Capture the cell that displays the provided text and extract its [x, y] central coordinate. 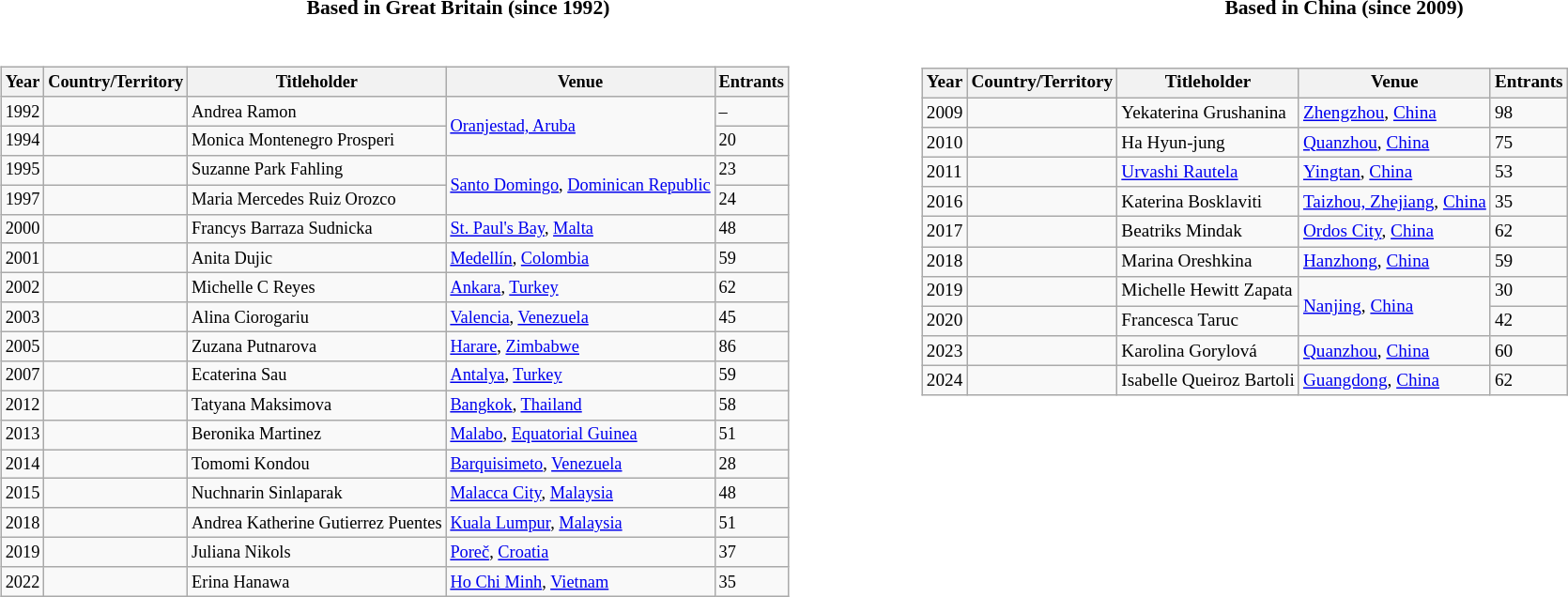
86 [751, 345]
2013 [23, 434]
Yingtan, China [1394, 173]
75 [1529, 143]
Beronika Martinez [317, 434]
60 [1529, 351]
Francesca Taruc [1208, 321]
Isabelle Queiroz Bartoli [1208, 380]
2005 [23, 345]
– [751, 111]
2010 [945, 143]
Harare, Zimbabwe [580, 345]
53 [1529, 173]
2015 [23, 494]
1992 [23, 111]
Barquisimeto, Venezuela [580, 464]
58 [751, 406]
23 [751, 171]
42 [1529, 321]
Maria Mercedes Ruiz Orozco [317, 199]
2000 [23, 229]
98 [1529, 113]
2007 [23, 375]
1997 [23, 199]
28 [751, 464]
37 [751, 552]
Ordos City, China [1394, 232]
Malacca City, Malaysia [580, 494]
Andrea Ramon [317, 111]
2020 [945, 321]
2017 [945, 232]
20 [751, 141]
Medellín, Colombia [580, 257]
2016 [945, 202]
Ecaterina Sau [317, 375]
Katerina Bosklaviti [1208, 202]
Tatyana Maksimova [317, 406]
Nanjing, China [1394, 306]
Guangdong, China [1394, 380]
30 [1529, 291]
Ankara, Turkey [580, 287]
Oranjestad, Aruba [580, 126]
45 [751, 317]
2014 [23, 464]
1995 [23, 171]
Valencia, Venezuela [580, 317]
Bangkok, Thailand [580, 406]
1994 [23, 141]
Suzanne Park Fahling [317, 171]
Beatriks Mindak [1208, 232]
Monica Montenegro Prosperi [317, 141]
2023 [945, 351]
Zuzana Putnarova [317, 345]
Ho Chi Minh, Vietnam [580, 582]
2009 [945, 113]
St. Paul's Bay, Malta [580, 229]
2001 [23, 257]
2011 [945, 173]
Anita Dujic [317, 257]
Poreč, Croatia [580, 552]
Juliana Nikols [317, 552]
Nuchnarin Sinlaparak [317, 494]
Andrea Katherine Gutierrez Puentes [317, 522]
Michelle Hewitt Zapata [1208, 291]
Santo Domingo, Dominican Republic [580, 186]
Malabo, Equatorial Guinea [580, 434]
2003 [23, 317]
Karolina Gorylová [1208, 351]
Michelle C Reyes [317, 287]
2002 [23, 287]
2024 [945, 380]
Antalya, Turkey [580, 375]
Erina Hanawa [317, 582]
Alina Ciorogariu [317, 317]
Zhengzhou, China [1394, 113]
2022 [23, 582]
Urvashi Rautela [1208, 173]
Taizhou, Zhejiang, China [1394, 202]
Hanzhong, China [1394, 262]
Tomomi Kondou [317, 464]
2012 [23, 406]
Kuala Lumpur, Malaysia [580, 522]
Ha Hyun-jung [1208, 143]
Yekaterina Grushanina [1208, 113]
24 [751, 199]
Marina Oreshkina [1208, 262]
Francys Barraza Sudnicka [317, 229]
